Locate the cell with the specified text and output its [X, Y] center coordinate. 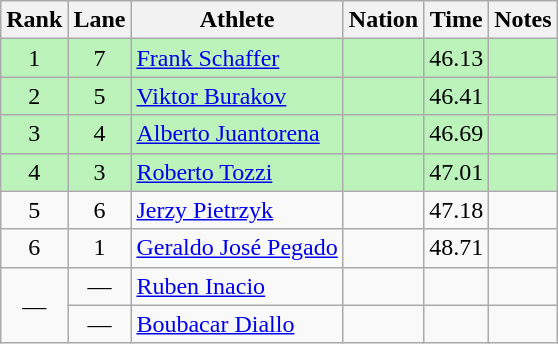
Notes [523, 20]
Alberto Juantorena [237, 134]
7 [100, 58]
Time [456, 20]
2 [34, 96]
Frank Schaffer [237, 58]
47.01 [456, 172]
Jerzy Pietrzyk [237, 210]
Lane [100, 20]
46.41 [456, 96]
Viktor Burakov [237, 96]
Boubacar Diallo [237, 324]
46.69 [456, 134]
Athlete [237, 20]
Ruben Inacio [237, 286]
46.13 [456, 58]
Geraldo José Pegado [237, 248]
Nation [383, 20]
Rank [34, 20]
Roberto Tozzi [237, 172]
48.71 [456, 248]
47.18 [456, 210]
